Detect which cell encompasses the target text, then output its [X, Y] center coordinate. 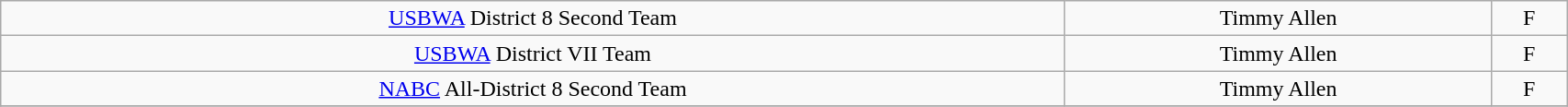
USBWA District VII Team [533, 53]
NABC All-District 8 Second Team [533, 89]
USBWA District 8 Second Team [533, 18]
